From the cell containing the given text, extract its center point as (x, y) coordinate. 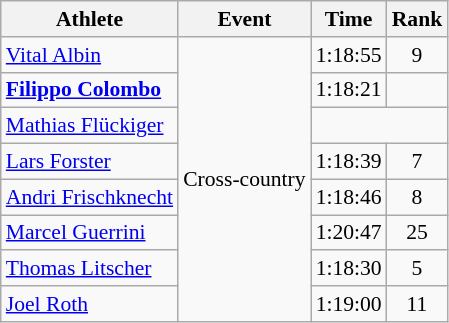
Joel Roth (90, 304)
Time (349, 19)
Rank (418, 19)
Event (244, 19)
9 (418, 55)
1:18:21 (349, 90)
Thomas Litscher (90, 269)
11 (418, 304)
Athlete (90, 19)
1:18:46 (349, 197)
Lars Forster (90, 162)
Vital Albin (90, 55)
25 (418, 233)
Mathias Flückiger (90, 126)
Filippo Colombo (90, 90)
1:18:39 (349, 162)
Andri Frischknecht (90, 197)
1:20:47 (349, 233)
8 (418, 197)
1:19:00 (349, 304)
Marcel Guerrini (90, 233)
5 (418, 269)
Cross-country (244, 180)
7 (418, 162)
1:18:55 (349, 55)
1:18:30 (349, 269)
